Identify which cell holds the provided text, then report its [X, Y] central coordinate. 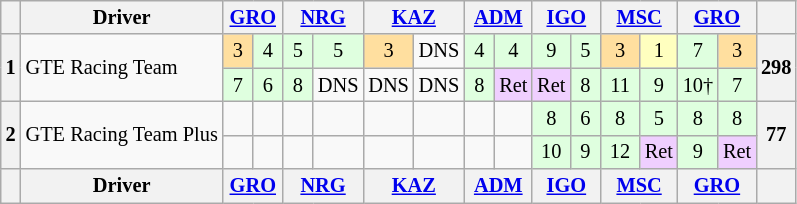
GTE Racing Team [122, 68]
2 [11, 134]
11 [620, 85]
GTE Racing Team Plus [122, 134]
298 [776, 68]
12 [620, 152]
77 [776, 134]
10† [698, 85]
10 [551, 152]
